Identify which cell holds the provided text, then report its (X, Y) central coordinate. 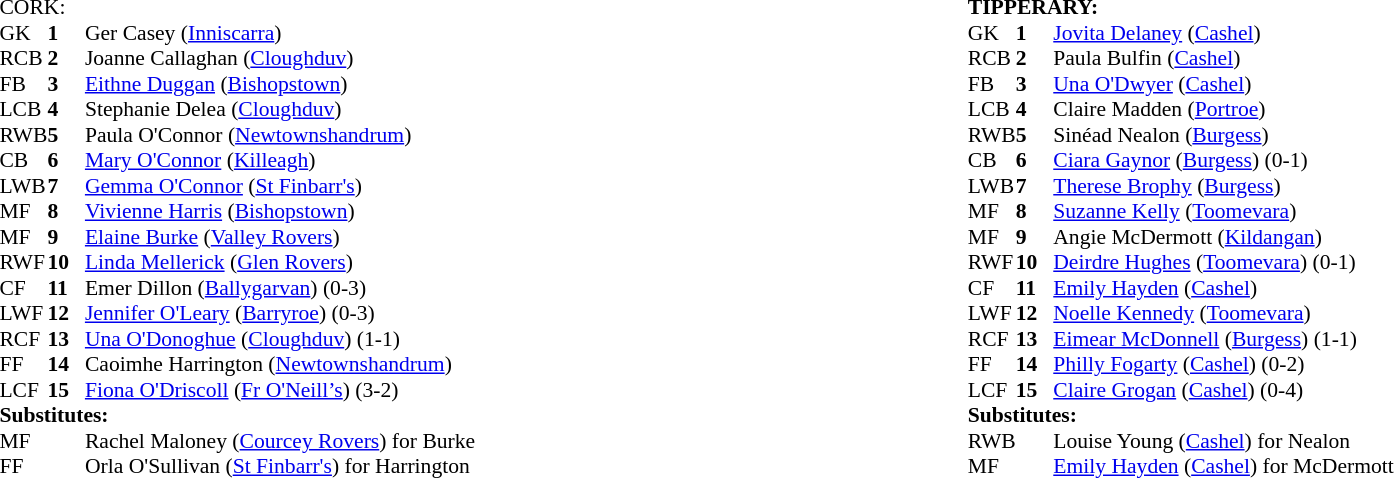
RWF (992, 263)
Vivienne Harris (Bishopstown) (280, 211)
LWF (992, 313)
Deirdre Hughes (Toomevara) (0-1) (1224, 263)
Substitutes: (1181, 415)
Stephanie Delea (Cloughduv) (280, 109)
Una O'Donoghue (Cloughduv) (1-1) (280, 339)
Noelle Kennedy (Toomevara) (1224, 313)
Emily Hayden (Cashel) (1224, 288)
Emer Dillon (Ballygarvan) (0-3) (280, 288)
Sinéad Nealon (Burgess) (1224, 135)
Paula Bulfin (Cashel) (1224, 59)
FF (992, 365)
Suzanne Kelly (Toomevara) (1224, 211)
RCB (992, 59)
Caoimhe Harrington (Newtownshandrum) (280, 365)
LCF (992, 390)
Una O'Dwyer (Cashel) (1224, 84)
Gemma O'Connor (St Finbarr's) (280, 186)
Claire Madden (Portroe) (1224, 109)
CF (992, 288)
Angie McDermott (Kildangan) (1224, 237)
Fiona O'Driscoll (Fr O'Neill’s) (3-2) (280, 390)
Ger Casey (Inniscarra) (280, 33)
Mary O'Connor (Killeagh) (280, 161)
FB (992, 84)
Therese Brophy (Burgess) (1224, 186)
Elaine Burke (Valley Rovers) (280, 237)
Rachel Maloney (Courcey Rovers) for Burke (280, 441)
Ciara Gaynor (Burgess) (0-1) (1224, 161)
RCF (992, 339)
Jovita Delaney (Cashel) (1224, 33)
Philly Fogarty (Cashel) (0-2) (1224, 365)
CB (992, 161)
Eimear McDonnell (Burgess) (1-1) (1224, 339)
Jennifer O'Leary (Barryroe) (0-3) (280, 313)
GK (992, 33)
Louise Young (Cashel) for Nealon (1224, 441)
Joanne Callaghan (Cloughduv) (280, 59)
LCB (992, 109)
Paula O'Connor (Newtownshandrum) (280, 135)
Linda Mellerick (Glen Rovers) (280, 263)
Claire Grogan (Cashel) (0-4) (1224, 390)
LWB (992, 186)
Eithne Duggan (Bishopstown) (280, 84)
